Return the (x, y) coordinate for the center point of the cell that contains the specified text.  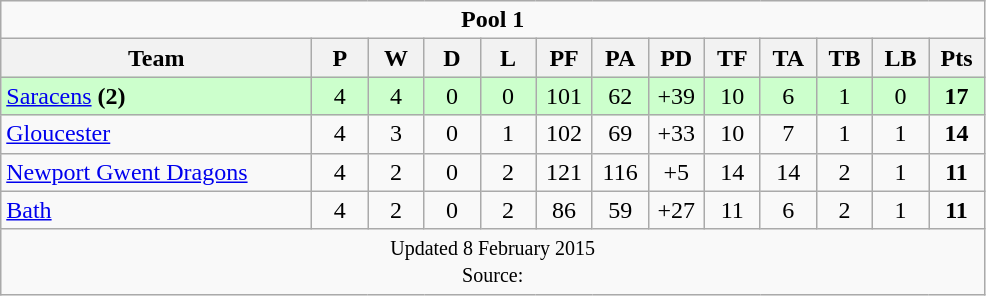
+33 (676, 134)
Pool 1 (493, 20)
PA (620, 58)
TB (844, 58)
69 (620, 134)
59 (620, 210)
102 (564, 134)
+5 (676, 172)
P (340, 58)
62 (620, 96)
Gloucester (156, 134)
PF (564, 58)
TA (788, 58)
7 (788, 134)
116 (620, 172)
Pts (956, 58)
D (452, 58)
101 (564, 96)
LB (900, 58)
L (508, 58)
121 (564, 172)
+27 (676, 210)
17 (956, 96)
Team (156, 58)
Saracens (2) (156, 96)
W (396, 58)
86 (564, 210)
+39 (676, 96)
TF (732, 58)
3 (396, 134)
Updated 8 February 2015Source: (493, 262)
PD (676, 58)
Bath (156, 210)
Newport Gwent Dragons (156, 172)
